Return [x, y] of the center of cell containing provided text 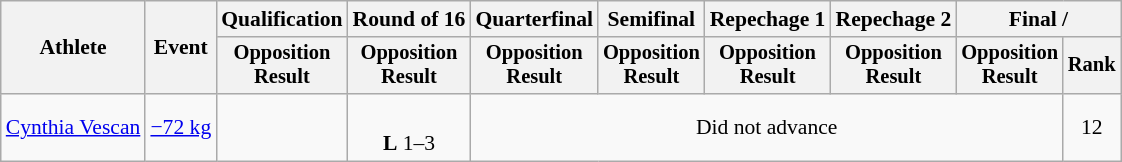
12 [1092, 128]
Repechage 2 [893, 19]
−72 kg [180, 128]
Repechage 1 [768, 19]
Round of 16 [410, 19]
Qualification [282, 19]
Quarterfinal [534, 19]
Final / [1038, 19]
Athlete [74, 48]
Did not advance [766, 128]
Semifinal [652, 19]
Cynthia Vescan [74, 128]
L 1–3 [410, 128]
Rank [1092, 66]
Event [180, 48]
